Extract the (x, y) coordinate from the center of the cell holding the provided text.  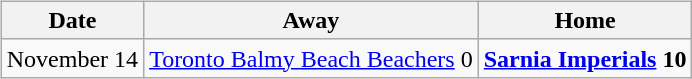
Toronto Balmy Beach Beachers 0 (312, 58)
Away (312, 20)
Sarnia Imperials 10 (585, 58)
Home (585, 20)
Date (72, 20)
November 14 (72, 58)
